Output the (X, Y) coordinate of the center of the cell containing the given text.  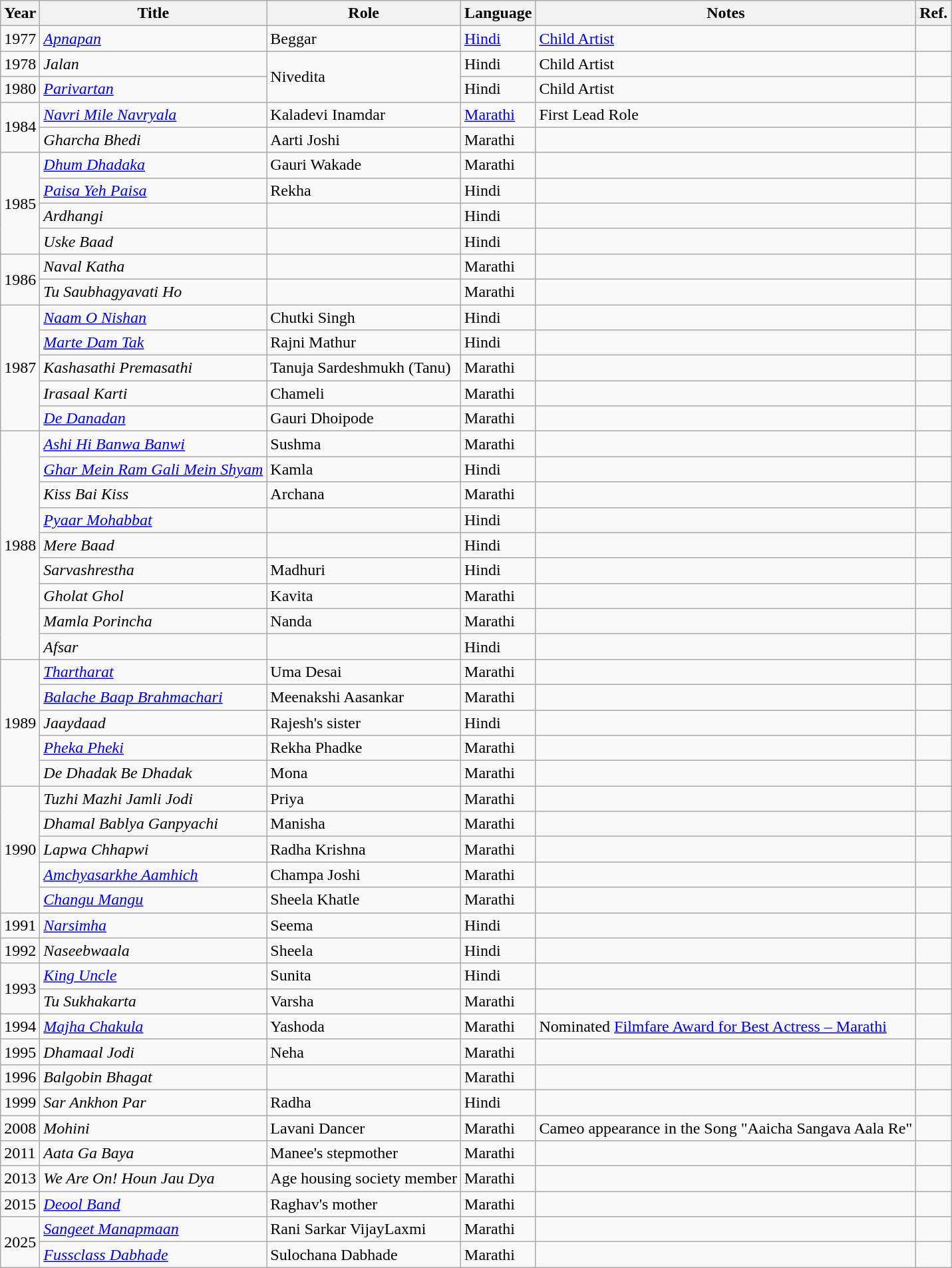
Pyaar Mohabbat (153, 520)
Gholat Ghol (153, 596)
Changu Mangu (153, 900)
Radha Krishna (364, 849)
Tanuja Sardeshmukh (Tanu) (364, 368)
1978 (20, 64)
Ref. (934, 13)
2008 (20, 1128)
Thartharat (153, 672)
Manisha (364, 824)
De Danadan (153, 419)
Naseebwaala (153, 951)
Rani Sarkar VijayLaxmi (364, 1229)
Kashasathi Premasathi (153, 368)
Dhamal Bablya Ganpyachi (153, 824)
Ardhangi (153, 216)
Afsar (153, 646)
Radha (364, 1102)
Tu Sukhakarta (153, 1001)
1994 (20, 1026)
Aata Ga Baya (153, 1154)
Rajesh's sister (364, 722)
Jaaydaad (153, 722)
Mona (364, 773)
Deool Band (153, 1204)
1977 (20, 39)
Naval Katha (153, 266)
Balgobin Bhagat (153, 1077)
1991 (20, 925)
Aarti Joshi (364, 140)
Mohini (153, 1128)
Rekha (364, 190)
Varsha (364, 1001)
Gauri Wakade (364, 165)
Paisa Yeh Paisa (153, 190)
Role (364, 13)
Apnapan (153, 39)
Archana (364, 495)
Title (153, 13)
Amchyasarkhe Aamhich (153, 875)
Sar Ankhon Par (153, 1102)
Tu Saubhagyavati Ho (153, 292)
Kavita (364, 596)
1980 (20, 89)
Notes (726, 13)
Kiss Bai Kiss (153, 495)
Chutki Singh (364, 317)
Priya (364, 799)
Uske Baad (153, 241)
First Lead Role (726, 114)
Sarvashrestha (153, 570)
Lavani Dancer (364, 1128)
Raghav's mother (364, 1204)
Uma Desai (364, 672)
Kaladevi Inamdar (364, 114)
Cameo appearance in the Song "Aaicha Sangava Aala Re" (726, 1128)
We Are On! Houn Jau Dya (153, 1179)
2013 (20, 1179)
Jalan (153, 64)
Sheela (364, 951)
Kamla (364, 469)
Nanda (364, 621)
Marte Dam Tak (153, 343)
Parivartan (153, 89)
1995 (20, 1052)
1986 (20, 279)
Fussclass Dabhade (153, 1255)
Meenakshi Aasankar (364, 697)
Sheela Khatle (364, 900)
1999 (20, 1102)
Balache Baap Brahmachari (153, 697)
Age housing society member (364, 1179)
Madhuri (364, 570)
1987 (20, 368)
Yashoda (364, 1026)
1992 (20, 951)
Dhamaal Jodi (153, 1052)
Sunita (364, 976)
Pheka Pheki (153, 748)
Rajni Mathur (364, 343)
King Uncle (153, 976)
Chameli (364, 393)
Sulochana Dabhade (364, 1255)
Beggar (364, 39)
Manee's stepmother (364, 1154)
1989 (20, 722)
2025 (20, 1242)
Rekha Phadke (364, 748)
Mere Baad (153, 545)
Language (498, 13)
Lapwa Chhapwi (153, 849)
Neha (364, 1052)
Ghar Mein Ram Gali Mein Shyam (153, 469)
2011 (20, 1154)
Nominated Filmfare Award for Best Actress – Marathi (726, 1026)
1996 (20, 1077)
Navri Mile Navryala (153, 114)
1985 (20, 203)
Narsimha (153, 925)
Irasaal Karti (153, 393)
Majha Chakula (153, 1026)
1993 (20, 988)
Ashi Hi Banwa Banwi (153, 444)
De Dhadak Be Dhadak (153, 773)
Naam O Nishan (153, 317)
Champa Joshi (364, 875)
Sangeet Manapmaan (153, 1229)
2015 (20, 1204)
Sushma (364, 444)
Seema (364, 925)
Mamla Porincha (153, 621)
Nivedita (364, 77)
Gharcha Bhedi (153, 140)
1984 (20, 127)
1988 (20, 546)
1990 (20, 849)
Year (20, 13)
Tuzhi Mazhi Jamli Jodi (153, 799)
Gauri Dhoipode (364, 419)
Dhum Dhadaka (153, 165)
